Capture the cell that displays the provided text and extract its [x, y] central coordinate. 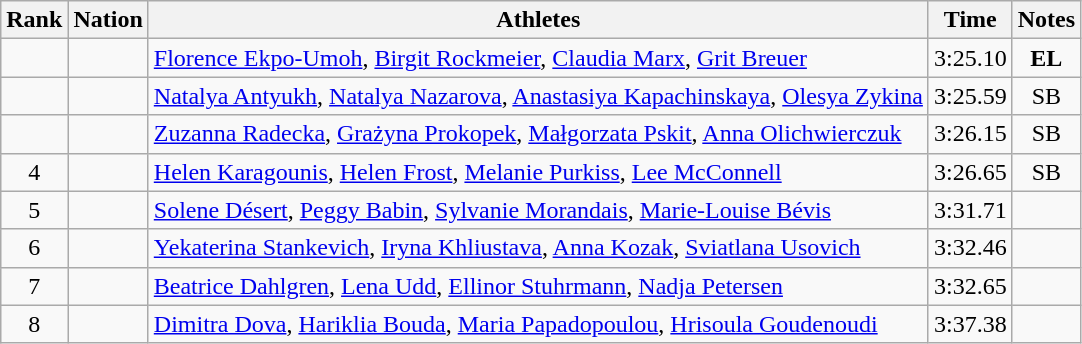
3:26.65 [970, 172]
Zuzanna Radecka, Grażyna Prokopek, Małgorzata Pskit, Anna Olichwierczuk [538, 134]
Florence Ekpo-Umoh, Birgit Rockmeier, Claudia Marx, Grit Breuer [538, 58]
7 [34, 286]
3:32.65 [970, 286]
Athletes [538, 20]
3:37.38 [970, 324]
4 [34, 172]
6 [34, 248]
3:25.10 [970, 58]
Time [970, 20]
Helen Karagounis, Helen Frost, Melanie Purkiss, Lee McConnell [538, 172]
Solene Désert, Peggy Babin, Sylvanie Morandais, Marie-Louise Bévis [538, 210]
Notes [1046, 20]
3:31.71 [970, 210]
5 [34, 210]
Yekaterina Stankevich, Iryna Khliustava, Anna Kozak, Sviatlana Usovich [538, 248]
Nation [108, 20]
Rank [34, 20]
8 [34, 324]
3:26.15 [970, 134]
3:32.46 [970, 248]
Natalya Antyukh, Natalya Nazarova, Anastasiya Kapachinskaya, Olesya Zykina [538, 96]
Beatrice Dahlgren, Lena Udd, Ellinor Stuhrmann, Nadja Petersen [538, 286]
Dimitra Dova, Hariklia Bouda, Maria Papadopoulou, Hrisoula Goudenoudi [538, 324]
3:25.59 [970, 96]
EL [1046, 58]
